For the text-containing cell, return its midpoint in (X, Y) coordinate format. 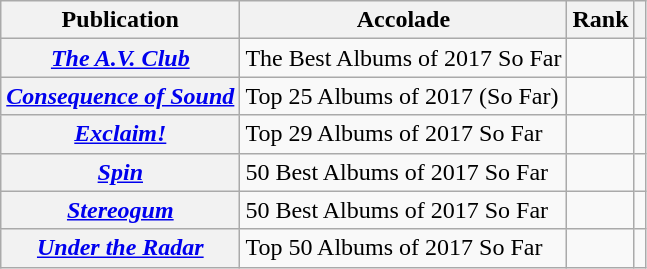
Stereogum (120, 210)
The Best Albums of 2017 So Far (404, 58)
Exclaim! (120, 134)
Publication (120, 20)
Under the Radar (120, 248)
Accolade (404, 20)
The A.V. Club (120, 58)
Top 25 Albums of 2017 (So Far) (404, 96)
Top 29 Albums of 2017 So Far (404, 134)
Consequence of Sound (120, 96)
Spin (120, 172)
Rank (600, 20)
Top 50 Albums of 2017 So Far (404, 248)
